For the text-containing cell, return its midpoint in (X, Y) coordinate format. 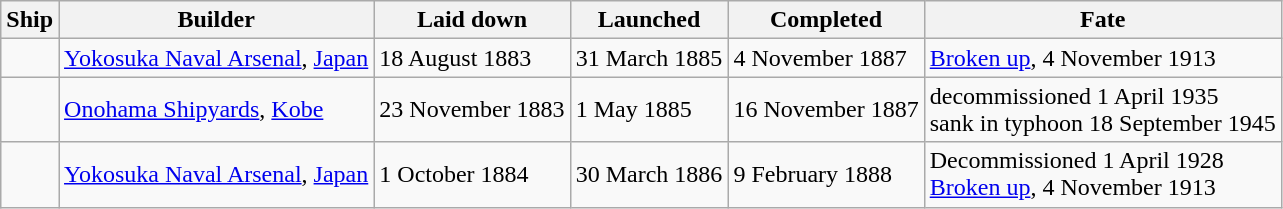
Onohama Shipyards, Kobe (216, 110)
31 March 1885 (649, 58)
30 March 1886 (649, 174)
9 February 1888 (826, 174)
Launched (649, 20)
Decommissioned 1 April 1928Broken up, 4 November 1913 (1102, 174)
decommissioned 1 April 1935sank in typhoon 18 September 1945 (1102, 110)
16 November 1887 (826, 110)
4 November 1887 (826, 58)
Fate (1102, 20)
1 May 1885 (649, 110)
18 August 1883 (472, 58)
Laid down (472, 20)
23 November 1883 (472, 110)
1 October 1884 (472, 174)
Completed (826, 20)
Broken up, 4 November 1913 (1102, 58)
Builder (216, 20)
Ship (30, 20)
